For the text-containing cell, return its midpoint in (x, y) coordinate format. 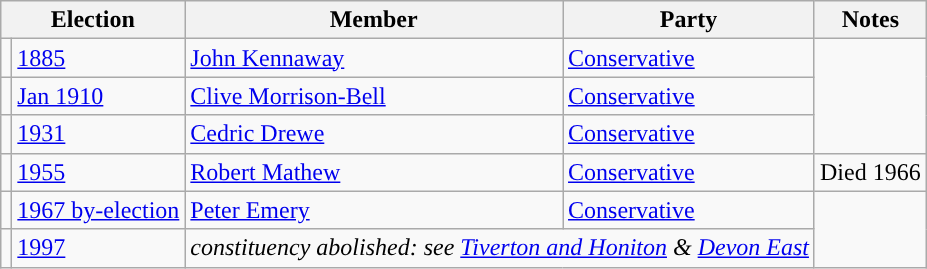
1931 (98, 134)
Party (688, 20)
Election (93, 20)
1955 (98, 172)
constituency abolished: see Tiverton and Honiton & Devon East (500, 248)
Died 1966 (870, 172)
1967 by-election (98, 210)
1997 (98, 248)
Member (374, 20)
Robert Mathew (374, 172)
Jan 1910 (98, 96)
John Kennaway (374, 58)
1885 (98, 58)
Cedric Drewe (374, 134)
Clive Morrison-Bell (374, 96)
Notes (870, 20)
Peter Emery (374, 210)
